Determine the (X, Y) coordinate at the center of the cell enclosing the given text.  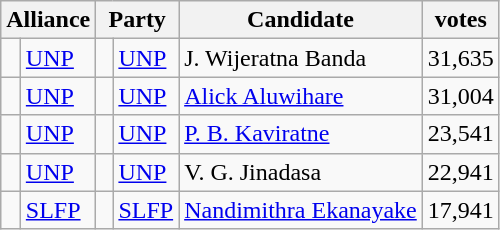
22,941 (460, 172)
votes (460, 20)
Party (138, 20)
31,635 (460, 58)
31,004 (460, 96)
V. G. Jinadasa (301, 172)
Alliance (48, 20)
Alick Aluwihare (301, 96)
17,941 (460, 210)
Nandimithra Ekanayake (301, 210)
P. B. Kaviratne (301, 134)
Candidate (301, 20)
23,541 (460, 134)
J. Wijeratna Banda (301, 58)
